For the text-containing cell, return its midpoint in [x, y] coordinate format. 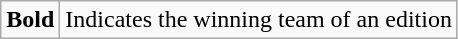
Bold [30, 20]
Indicates the winning team of an edition [259, 20]
